Provide the [x, y] coordinate of the cell's center where the given text is located.  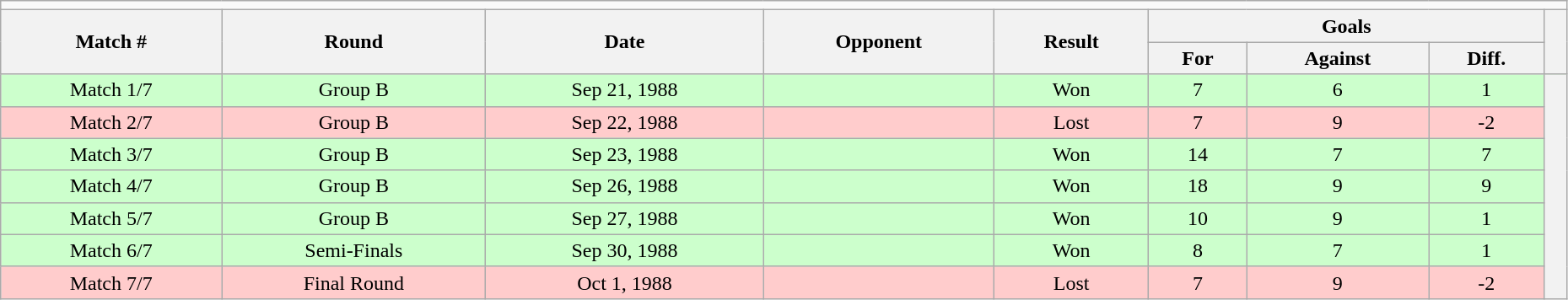
Sep 23, 1988 [624, 154]
8 [1198, 250]
Match # [111, 42]
6 [1338, 90]
Date [624, 42]
For [1198, 58]
Goals [1346, 26]
Match 1/7 [111, 90]
Diff. [1486, 58]
Oct 1, 1988 [624, 282]
Sep 26, 1988 [624, 186]
10 [1198, 218]
Sep 21, 1988 [624, 90]
Result [1071, 42]
Opponent [879, 42]
18 [1198, 186]
Match 3/7 [111, 154]
Match 4/7 [111, 186]
Match 2/7 [111, 122]
Against [1338, 58]
Match 6/7 [111, 250]
14 [1198, 154]
Sep 27, 1988 [624, 218]
Final Round [354, 282]
Semi-Finals [354, 250]
Sep 30, 1988 [624, 250]
Match 5/7 [111, 218]
Round [354, 42]
Sep 22, 1988 [624, 122]
Match 7/7 [111, 282]
